Find where the given text appears and provide that cell's center as (X, Y) coordinate. 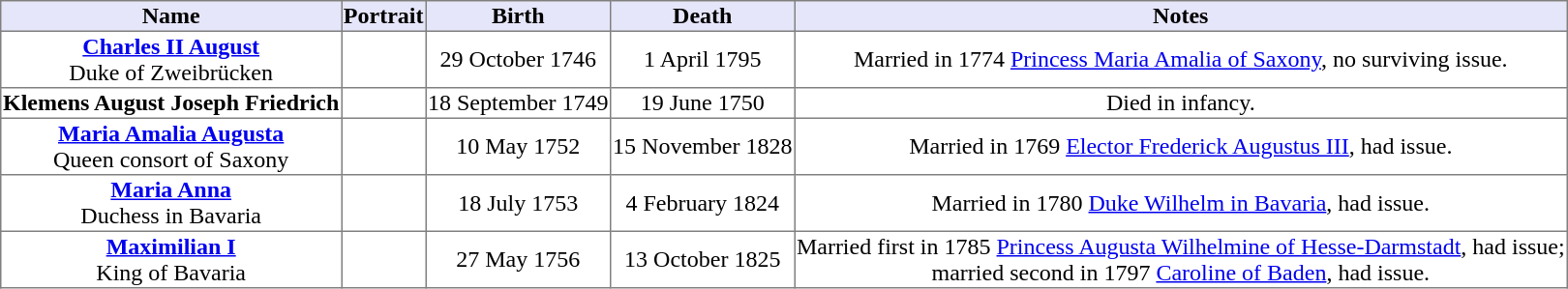
18 July 1753 (519, 203)
Name (171, 16)
Died in infancy. (1181, 103)
1 April 1795 (703, 59)
Maria AnnaDuchess in Bavaria (171, 203)
13 October 1825 (703, 259)
Married first in 1785 Princess Augusta Wilhelmine of Hesse-Darmstadt, had issue;married second in 1797 Caroline of Baden, had issue. (1181, 259)
Notes (1181, 16)
10 May 1752 (519, 146)
27 May 1756 (519, 259)
Death (703, 16)
Maximilian IKing of Bavaria (171, 259)
Married in 1774 Princess Maria Amalia of Saxony, no surviving issue. (1181, 59)
18 September 1749 (519, 103)
Married in 1769 Elector Frederick Augustus III, had issue. (1181, 146)
Klemens August Joseph Friedrich (171, 103)
Married in 1780 Duke Wilhelm in Bavaria, had issue. (1181, 203)
19 June 1750 (703, 103)
Charles II AugustDuke of Zweibrücken (171, 59)
Portrait (383, 16)
15 November 1828 (703, 146)
Maria Amalia AugustaQueen consort of Saxony (171, 146)
4 February 1824 (703, 203)
Birth (519, 16)
29 October 1746 (519, 59)
